Output the [x, y] coordinate of the center of the cell containing the given text.  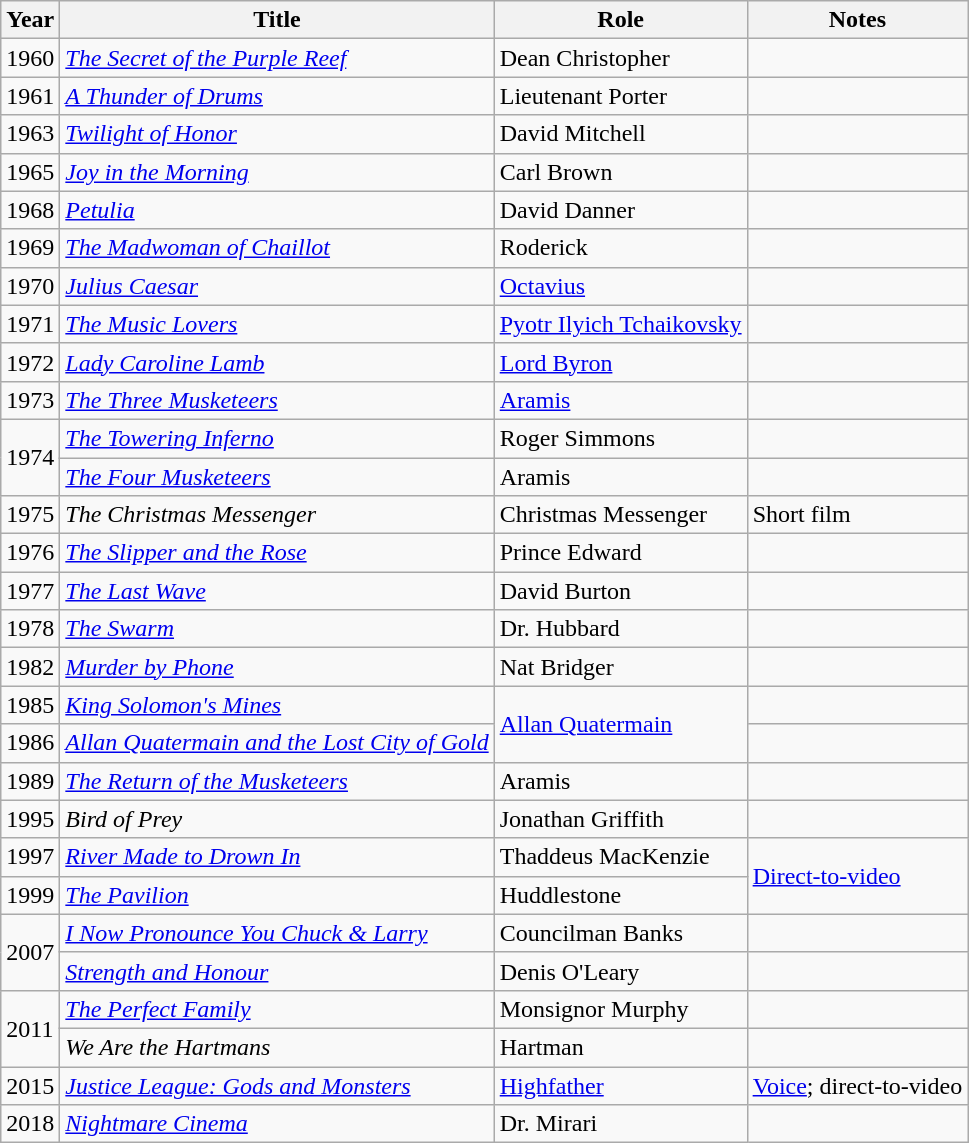
The Perfect Family [277, 1009]
David Mitchell [620, 134]
Dr. Hubbard [620, 629]
1982 [30, 667]
The Four Musketeers [277, 477]
2011 [30, 1028]
1969 [30, 248]
Notes [858, 20]
Octavius [620, 286]
Pyotr Ilyich Tchaikovsky [620, 324]
Bird of Prey [277, 819]
1974 [30, 457]
1995 [30, 819]
Monsignor Murphy [620, 1009]
1971 [30, 324]
Voice; direct-to-video [858, 1085]
King Solomon's Mines [277, 705]
A Thunder of Drums [277, 96]
Hartman [620, 1047]
Thaddeus MacKenzie [620, 857]
1975 [30, 515]
Allan Quatermain and the Lost City of Gold [277, 743]
Short film [858, 515]
David Danner [620, 210]
Prince Edward [620, 553]
1986 [30, 743]
The Madwoman of Chaillot [277, 248]
The Swarm [277, 629]
We Are the Hartmans [277, 1047]
Justice League: Gods and Monsters [277, 1085]
1965 [30, 172]
Roger Simmons [620, 438]
The Slipper and the Rose [277, 553]
Title [277, 20]
Murder by Phone [277, 667]
The Last Wave [277, 591]
Lieutenant Porter [620, 96]
The Pavilion [277, 895]
The Secret of the Purple Reef [277, 58]
Huddlestone [620, 895]
Year [30, 20]
1963 [30, 134]
Twilight of Honor [277, 134]
1989 [30, 781]
Petulia [277, 210]
Roderick [620, 248]
Denis O'Leary [620, 971]
David Burton [620, 591]
Nightmare Cinema [277, 1124]
River Made to Drown In [277, 857]
Lord Byron [620, 362]
Strength and Honour [277, 971]
1968 [30, 210]
Joy in the Morning [277, 172]
Nat Bridger [620, 667]
Role [620, 20]
Jonathan Griffith [620, 819]
2018 [30, 1124]
1976 [30, 553]
Direct-to-video [858, 876]
Dean Christopher [620, 58]
1961 [30, 96]
The Christmas Messenger [277, 515]
Lady Caroline Lamb [277, 362]
1960 [30, 58]
1997 [30, 857]
The Towering Inferno [277, 438]
The Music Lovers [277, 324]
The Return of the Musketeers [277, 781]
2007 [30, 952]
1999 [30, 895]
2015 [30, 1085]
I Now Pronounce You Chuck & Larry [277, 933]
1985 [30, 705]
Highfather [620, 1085]
1977 [30, 591]
1978 [30, 629]
Carl Brown [620, 172]
1972 [30, 362]
The Three Musketeers [277, 400]
Allan Quatermain [620, 724]
Julius Caesar [277, 286]
Councilman Banks [620, 933]
Dr. Mirari [620, 1124]
1970 [30, 286]
Christmas Messenger [620, 515]
1973 [30, 400]
